Return [x, y] of the center of cell containing provided text 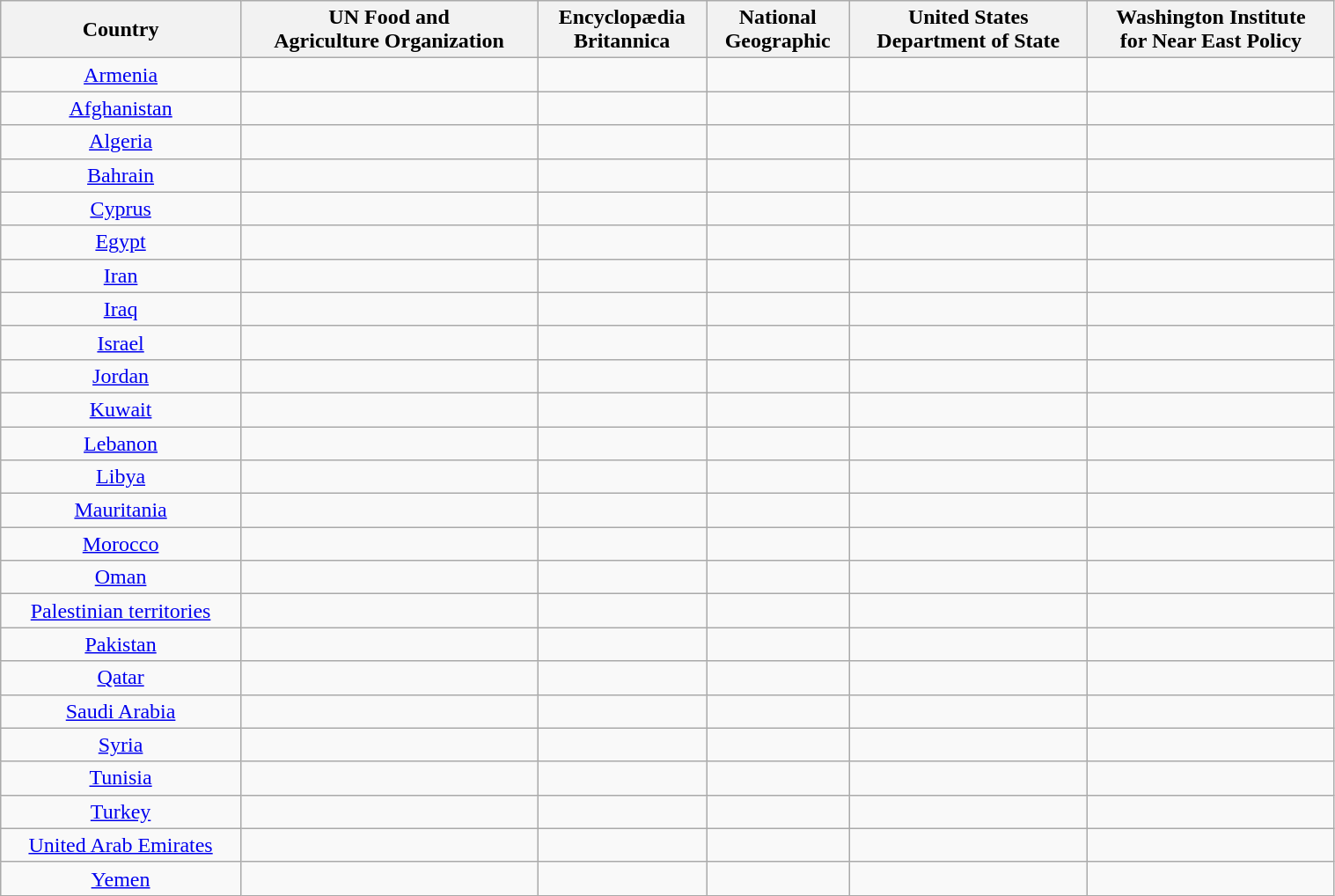
Bahrain [121, 175]
Mauritania [121, 510]
Armenia [121, 75]
Kuwait [121, 409]
Israel [121, 342]
Iran [121, 275]
Lebanon [121, 443]
Afghanistan [121, 108]
United Arab Emirates [121, 845]
Syria [121, 745]
Egypt [121, 242]
Cyprus [121, 209]
Qatar [121, 678]
Iraq [121, 309]
Yemen [121, 878]
Palestinian territories [121, 611]
Country [121, 30]
United StatesDepartment of State [968, 30]
Pakistan [121, 644]
Libya [121, 477]
Algeria [121, 142]
Jordan [121, 376]
Turkey [121, 812]
Morocco [121, 544]
UN Food andAgriculture Organization [389, 30]
Saudi Arabia [121, 711]
Oman [121, 577]
Washington Institutefor Near East Policy [1211, 30]
EncyclopædiaBritannica [622, 30]
NationalGeographic [778, 30]
Tunisia [121, 778]
